Determine the (X, Y) coordinate at the center of the cell enclosing the given text.  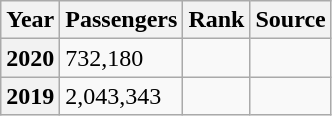
2020 (30, 58)
Source (290, 20)
Year (30, 20)
Passengers (122, 20)
2,043,343 (122, 96)
732,180 (122, 58)
2019 (30, 96)
Rank (216, 20)
